Extract the (x, y) coordinate from the center of the cell holding the provided text.  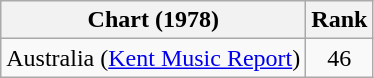
Rank (340, 20)
Chart (1978) (154, 20)
Australia (Kent Music Report) (154, 58)
46 (340, 58)
